Locate the cell with the specified text and output its (x, y) center coordinate. 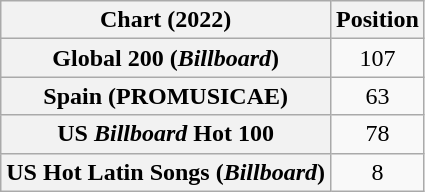
US Hot Latin Songs (Billboard) (166, 172)
8 (378, 172)
107 (378, 58)
US Billboard Hot 100 (166, 134)
Spain (PROMUSICAE) (166, 96)
78 (378, 134)
Global 200 (Billboard) (166, 58)
Position (378, 20)
Chart (2022) (166, 20)
63 (378, 96)
